Scan for the cell matching the given text and deliver its [X, Y] coordinate at center. 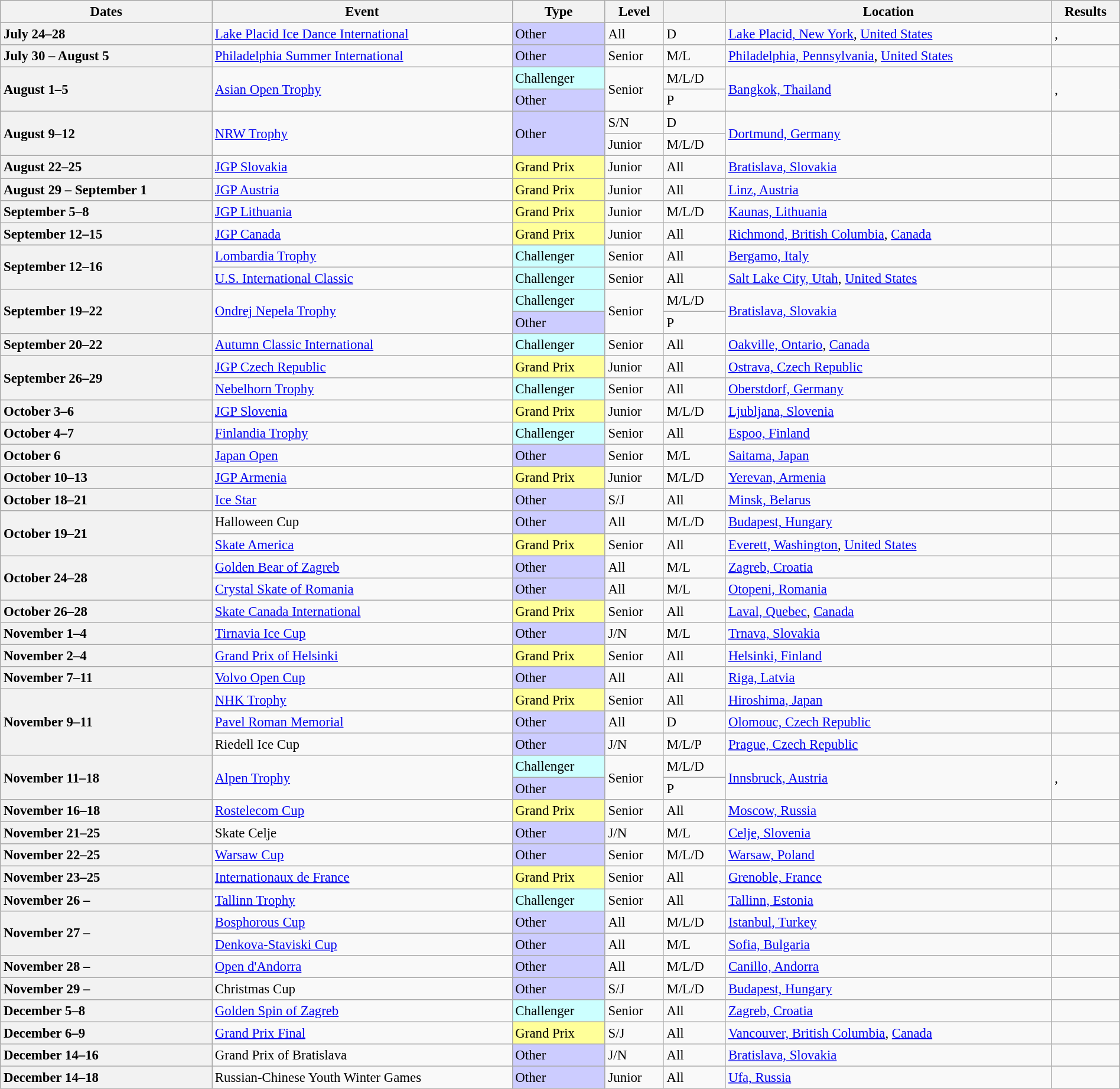
Finlandia Trophy [362, 433]
Japan Open [362, 456]
November 23–25 [106, 878]
Asian Open Trophy [362, 90]
November 22–25 [106, 856]
Minsk, Belarus [888, 500]
Golden Spin of Zagreb [362, 1011]
Riga, Latvia [888, 678]
December 14–16 [106, 1055]
Istanbul, Turkey [888, 922]
September 12–15 [106, 234]
Dates [106, 12]
October 18–21 [106, 500]
Christmas Cup [362, 989]
September 12–16 [106, 267]
Riedell Ice Cup [362, 745]
November 28 – [106, 966]
Tallinn Trophy [362, 900]
November 1–4 [106, 634]
Lombardia Trophy [362, 256]
Celje, Slovenia [888, 833]
Volvo Open Cup [362, 678]
Everett, Washington, United States [888, 544]
August 1–5 [106, 90]
Tallinn, Estonia [888, 900]
November 29 – [106, 989]
November 21–25 [106, 833]
September 19–22 [106, 312]
November 2–4 [106, 656]
October 26–28 [106, 611]
Otopeni, Romania [888, 589]
Halloween Cup [362, 523]
Grand Prix of Bratislava [362, 1055]
Alpen Trophy [362, 777]
November 9–11 [106, 722]
Event [362, 12]
Pavel Roman Memorial [362, 722]
Bosphorous Cup [362, 922]
Warsaw, Poland [888, 856]
JGP Austria [362, 190]
Prague, Czech Republic [888, 745]
JGP Armenia [362, 478]
November 16–18 [106, 811]
Vancouver, British Columbia, Canada [888, 1033]
Warsaw Cup [362, 856]
October 24–28 [106, 578]
Moscow, Russia [888, 811]
September 5–8 [106, 211]
August 29 – September 1 [106, 190]
Laval, Quebec, Canada [888, 611]
Grand Prix of Helsinki [362, 656]
Philadelphia, Pennsylvania, United States [888, 56]
Ostrava, Czech Republic [888, 367]
Russian-Chinese Youth Winter Games [362, 1077]
Rostelecom Cup [362, 811]
Crystal Skate of Romania [362, 589]
Skate Canada International [362, 611]
December 14–18 [106, 1077]
Espoo, Finland [888, 433]
Hiroshima, Japan [888, 700]
Results [1086, 12]
M/L/P [694, 745]
Location [888, 12]
Canillo, Andorra [888, 966]
Grand Prix Final [362, 1033]
Internationaux de France [362, 878]
NHK Trophy [362, 700]
November 11–18 [106, 777]
October 19–21 [106, 534]
November 26 – [106, 900]
Lake Placid, New York, United States [888, 34]
S/N [634, 123]
Trnava, Slovakia [888, 634]
December 5–8 [106, 1011]
Ice Star [362, 500]
Autumn Classic International [362, 345]
Type [559, 12]
Tirnavia Ice Cup [362, 634]
NRW Trophy [362, 133]
Olomouc, Czech Republic [888, 722]
Open d'Andorra [362, 966]
Lake Placid Ice Dance International [362, 34]
August 9–12 [106, 133]
September 26–29 [106, 378]
September 20–22 [106, 345]
Saitama, Japan [888, 456]
Level [634, 12]
July 30 – August 5 [106, 56]
Denkova-Staviski Cup [362, 944]
Ondrej Nepela Trophy [362, 312]
Philadelphia Summer International [362, 56]
Dortmund, Germany [888, 133]
Ufa, Russia [888, 1077]
Bergamo, Italy [888, 256]
October 3–6 [106, 412]
JGP Lithuania [362, 211]
Oberstdorf, Germany [888, 389]
Golden Bear of Zagreb [362, 567]
August 22–25 [106, 167]
November 7–11 [106, 678]
JGP Slovenia [362, 412]
Kaunas, Lithuania [888, 211]
Nebelhorn Trophy [362, 389]
Grenoble, France [888, 878]
Sofia, Bulgaria [888, 944]
JGP Slovakia [362, 167]
Helsinki, Finland [888, 656]
Bangkok, Thailand [888, 90]
JGP Czech Republic [362, 367]
December 6–9 [106, 1033]
Salt Lake City, Utah, United States [888, 278]
JGP Canada [362, 234]
Richmond, British Columbia, Canada [888, 234]
Skate America [362, 544]
October 10–13 [106, 478]
U.S. International Classic [362, 278]
Skate Celje [362, 833]
Innsbruck, Austria [888, 777]
October 4–7 [106, 433]
July 24–28 [106, 34]
Oakville, Ontario, Canada [888, 345]
November 27 – [106, 933]
Yerevan, Armenia [888, 478]
Linz, Austria [888, 190]
Ljubljana, Slovenia [888, 412]
October 6 [106, 456]
